Provide the [x, y] coordinate of the cell's center where the given text is located.  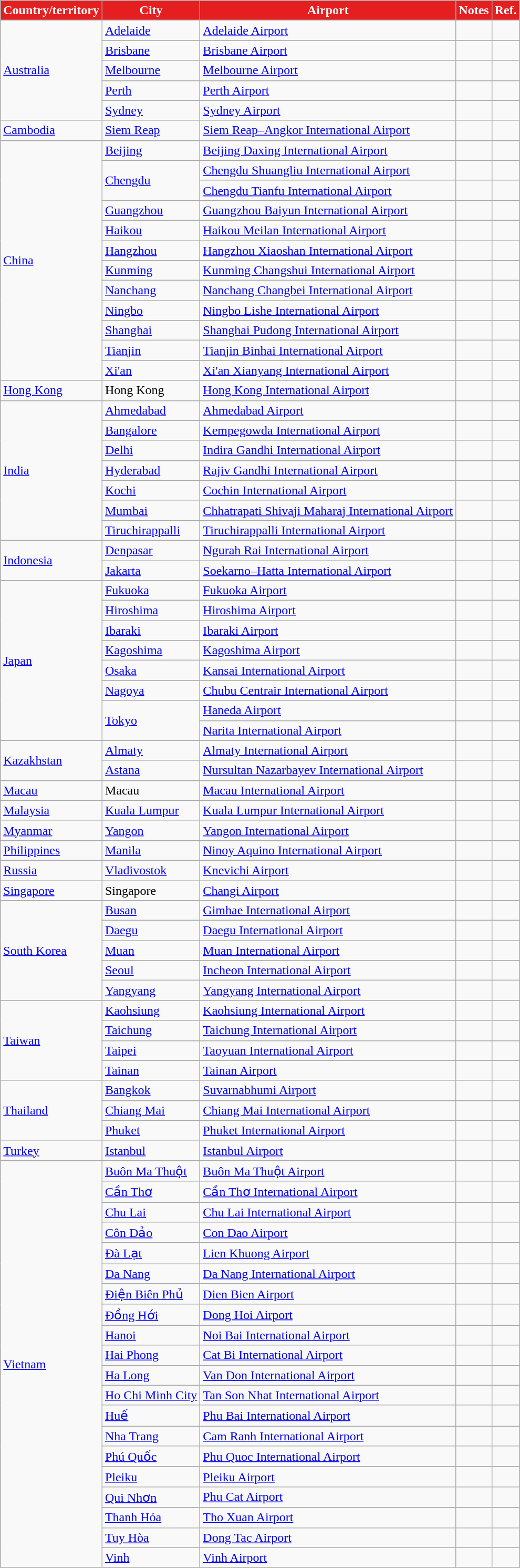
Muan International Airport [328, 951]
Tiruchirappalli [151, 530]
Taiwan [51, 1040]
Phuket International Airport [328, 1130]
Ha Long [151, 1375]
Yangon International Airport [328, 830]
Kagoshima Airport [328, 651]
Tan Son Nhat International Airport [328, 1395]
Ibaraki [151, 631]
Incheon International Airport [328, 971]
Perth Airport [328, 90]
Taichung International Airport [328, 1030]
Denpasar [151, 550]
Beijing [151, 150]
Đồng Hới [151, 1315]
Hong Kong International Airport [328, 390]
Cần Thơ International Airport [328, 1192]
Tainan Airport [328, 1070]
Beijing Daxing International Airport [328, 150]
Ngurah Rai International Airport [328, 550]
Fukuoka Airport [328, 591]
Chengdu [151, 180]
Yangyang [151, 991]
Buôn Ma Thuột [151, 1171]
Thanh Hóa [151, 1518]
Japan [51, 661]
Philippines [51, 850]
Hangzhou Xiaoshan International Airport [328, 251]
Indonesia [51, 560]
Yangon [151, 830]
Haneda Airport [328, 710]
Vinh Airport [328, 1557]
Sydney [151, 110]
Pleiku Airport [328, 1477]
Turkey [51, 1150]
Lien Khuong Airport [328, 1253]
South Korea [51, 951]
Nagoya [151, 690]
Mumbai [151, 510]
Xi'an Xianyang International Airport [328, 370]
Van Don International Airport [328, 1375]
Cat Bi International Airport [328, 1355]
Taichung [151, 1030]
Russia [51, 870]
Kazakhstan [51, 760]
Melbourne Airport [328, 70]
Vinh [151, 1557]
Chhatrapati Shivaji Maharaj International Airport [328, 510]
Nanchang Changbei International Airport [328, 291]
Daegu [151, 931]
Muan [151, 951]
Chiang Mai [151, 1110]
Xi'an [151, 370]
Kagoshima [151, 651]
Tho Xuan Airport [328, 1518]
Tokyo [151, 720]
Shanghai Pudong International Airport [328, 331]
Chengdu Shuangliu International Airport [328, 170]
Melbourne [151, 70]
Notes [474, 11]
Kunming Changshui International Airport [328, 271]
Haikou [151, 230]
Hyderabad [151, 470]
Istanbul Airport [328, 1150]
Cam Ranh International Airport [328, 1436]
Hiroshima Airport [328, 611]
City [151, 11]
Hiroshima [151, 611]
Pleiku [151, 1477]
Changi Airport [328, 891]
Taoyuan International Airport [328, 1050]
Brisbane Airport [328, 50]
Bangkok [151, 1090]
Nha Trang [151, 1436]
Kuala Lumpur International Airport [328, 810]
Adelaide [151, 30]
Chubu Centrair International Airport [328, 690]
Kempegowda International Airport [328, 430]
Hai Phong [151, 1355]
Soekarno–Hatta International Airport [328, 570]
Kuala Lumpur [151, 810]
Qui Nhơn [151, 1497]
Tiruchirappalli International Airport [328, 530]
Myanmar [51, 830]
Istanbul [151, 1150]
Tainan [151, 1070]
Tuy Hòa [151, 1538]
India [51, 470]
Nursultan Nazarbayev International Airport [328, 770]
Ningbo Lishe International Airport [328, 311]
Phu Bai International Airport [328, 1416]
Ahmedabad Airport [328, 410]
Daegu International Airport [328, 931]
Thailand [51, 1110]
Indira Gandhi International Airport [328, 450]
Da Nang International Airport [328, 1274]
Da Nang [151, 1274]
Hangzhou [151, 251]
Brisbane [151, 50]
Tianjin Binhai International Airport [328, 350]
Macau International Airport [328, 790]
Ibaraki Airport [328, 631]
Country/territory [51, 11]
Taipei [151, 1050]
Osaka [151, 670]
Phuket [151, 1130]
Dien Bien Airport [328, 1294]
Noi Bai International Airport [328, 1335]
Kaohsiung International Airport [328, 1010]
Suvarnabhumi Airport [328, 1090]
Chengdu Tianfu International Airport [328, 190]
Malaysia [51, 810]
Almaty International Airport [328, 750]
Rajiv Gandhi International Airport [328, 470]
Chiang Mai International Airport [328, 1110]
Guangzhou Baiyun International Airport [328, 210]
Jakarta [151, 570]
Sydney Airport [328, 110]
Cochin International Airport [328, 490]
Nanchang [151, 291]
Almaty [151, 750]
Cambodia [51, 130]
Yangyang International Airport [328, 991]
Siem Reap–Angkor International Airport [328, 130]
Gimhae International Airport [328, 911]
Kansai International Airport [328, 670]
Busan [151, 911]
Tianjin [151, 350]
Ref. [505, 11]
Dong Tac Airport [328, 1538]
Guangzhou [151, 210]
Kunming [151, 271]
Adelaide Airport [328, 30]
Bangalore [151, 430]
Chu Lai [151, 1212]
Airport [328, 11]
Seoul [151, 971]
Ho Chi Minh City [151, 1395]
Dong Hoi Airport [328, 1315]
Haikou Meilan International Airport [328, 230]
Perth [151, 90]
Con Dao Airport [328, 1233]
Fukuoka [151, 591]
Shanghai [151, 331]
Astana [151, 770]
Ninoy Aquino International Airport [328, 850]
Delhi [151, 450]
Huế [151, 1416]
Buôn Ma Thuột Airport [328, 1171]
Ahmedabad [151, 410]
Knevichi Airport [328, 870]
Kochi [151, 490]
Điện Biên Phủ [151, 1294]
Australia [51, 70]
Hanoi [151, 1335]
China [51, 261]
Siem Reap [151, 130]
Cần Thơ [151, 1192]
Manila [151, 850]
Phu Cat Airport [328, 1497]
Côn Đảo [151, 1233]
Phú Quốc [151, 1457]
Kaohsiung [151, 1010]
Phu Quoc International Airport [328, 1457]
Narita International Airport [328, 730]
Đà Lạt [151, 1253]
Vietnam [51, 1364]
Chu Lai International Airport [328, 1212]
Ningbo [151, 311]
Vladivostok [151, 870]
